Extract the [x, y] coordinate from the center of the cell holding the provided text.  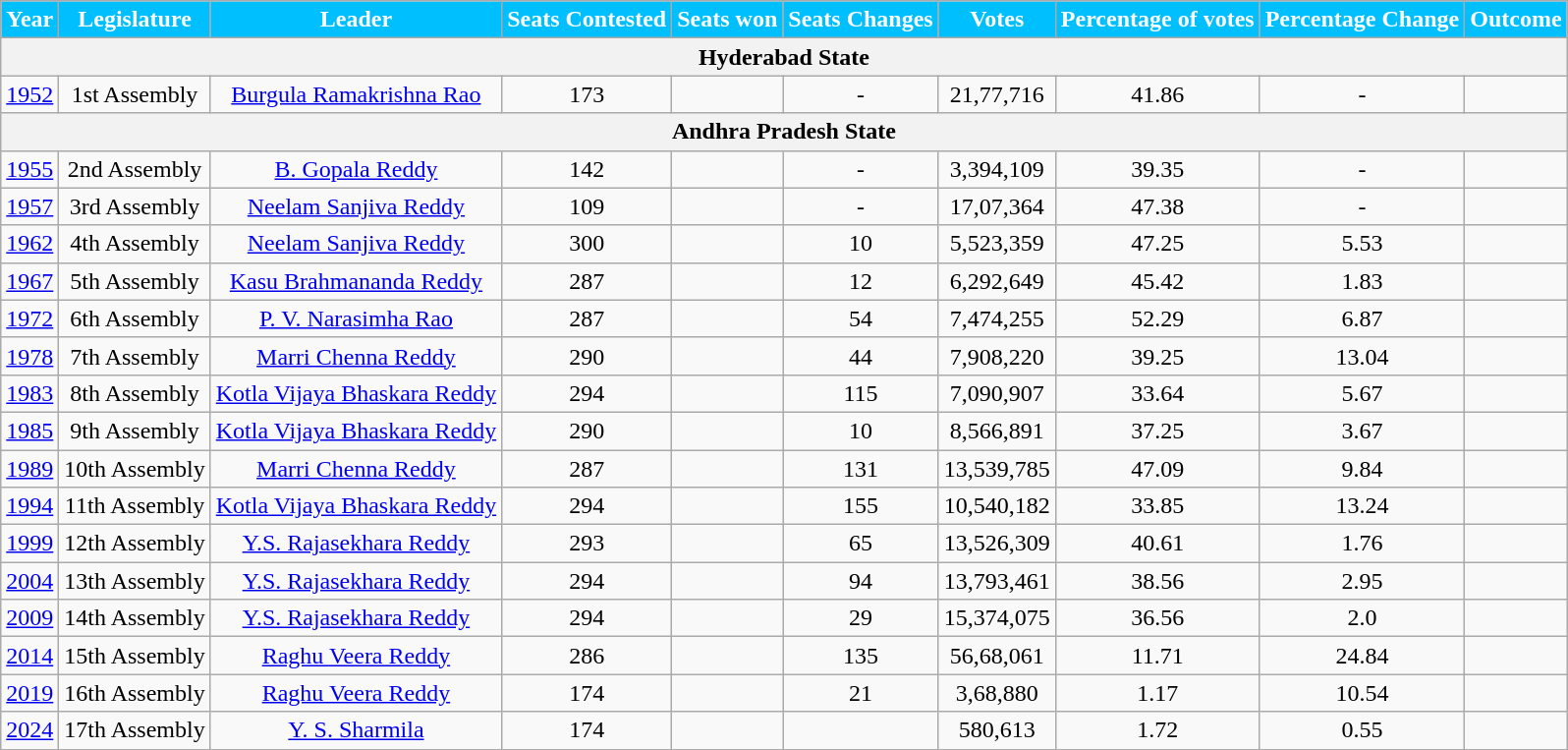
9th Assembly [135, 431]
7th Assembly [135, 356]
13,539,785 [996, 469]
37.25 [1157, 431]
47.25 [1157, 244]
1952 [29, 94]
1957 [29, 206]
293 [588, 544]
142 [588, 169]
109 [588, 206]
1999 [29, 544]
2019 [29, 693]
1994 [29, 506]
Hyderabad State [784, 57]
14th Assembly [135, 618]
1962 [29, 244]
2004 [29, 581]
15th Assembly [135, 656]
Seats Contested [588, 20]
1.72 [1157, 730]
5th Assembly [135, 281]
4th Assembly [135, 244]
38.56 [1157, 581]
6.87 [1362, 318]
9.84 [1362, 469]
7,908,220 [996, 356]
1985 [29, 431]
1967 [29, 281]
12 [861, 281]
Kasu Brahmananda Reddy [356, 281]
Seats won [727, 20]
Burgula Ramakrishna Rao [356, 94]
3.67 [1362, 431]
131 [861, 469]
Y. S. Sharmila [356, 730]
Votes [996, 20]
5.67 [1362, 393]
13th Assembly [135, 581]
36.56 [1157, 618]
33.85 [1157, 506]
135 [861, 656]
2.95 [1362, 581]
Legislature [135, 20]
1972 [29, 318]
10th Assembly [135, 469]
3rd Assembly [135, 206]
39.25 [1157, 356]
Percentage of votes [1157, 20]
1989 [29, 469]
13,526,309 [996, 544]
17,07,364 [996, 206]
286 [588, 656]
1983 [29, 393]
2009 [29, 618]
2024 [29, 730]
173 [588, 94]
115 [861, 393]
17th Assembly [135, 730]
B. Gopala Reddy [356, 169]
10.54 [1362, 693]
1st Assembly [135, 94]
Leader [356, 20]
Seats Changes [861, 20]
1.83 [1362, 281]
1.17 [1157, 693]
21,77,716 [996, 94]
6,292,649 [996, 281]
16th Assembly [135, 693]
155 [861, 506]
45.42 [1157, 281]
33.64 [1157, 393]
1955 [29, 169]
65 [861, 544]
54 [861, 318]
7,090,907 [996, 393]
94 [861, 581]
1.76 [1362, 544]
580,613 [996, 730]
Percentage Change [1362, 20]
2nd Assembly [135, 169]
13.04 [1362, 356]
13.24 [1362, 506]
10,540,182 [996, 506]
15,374,075 [996, 618]
47.38 [1157, 206]
6th Assembly [135, 318]
0.55 [1362, 730]
47.09 [1157, 469]
7,474,255 [996, 318]
11th Assembly [135, 506]
8,566,891 [996, 431]
56,68,061 [996, 656]
Year [29, 20]
Andhra Pradesh State [784, 132]
11.71 [1157, 656]
300 [588, 244]
2.0 [1362, 618]
13,793,461 [996, 581]
5.53 [1362, 244]
52.29 [1157, 318]
21 [861, 693]
3,394,109 [996, 169]
P. V. Narasimha Rao [356, 318]
12th Assembly [135, 544]
1978 [29, 356]
40.61 [1157, 544]
29 [861, 618]
41.86 [1157, 94]
24.84 [1362, 656]
3,68,880 [996, 693]
2014 [29, 656]
44 [861, 356]
39.35 [1157, 169]
8th Assembly [135, 393]
5,523,359 [996, 244]
Outcome [1516, 20]
